Capture the cell that displays the provided text and extract its [X, Y] central coordinate. 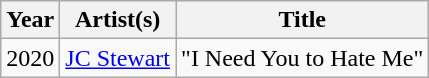
JC Stewart [118, 58]
2020 [30, 58]
Artist(s) [118, 20]
Title [302, 20]
"I Need You to Hate Me" [302, 58]
Year [30, 20]
